Return the [x, y] coordinate for the center point of the cell that contains the specified text.  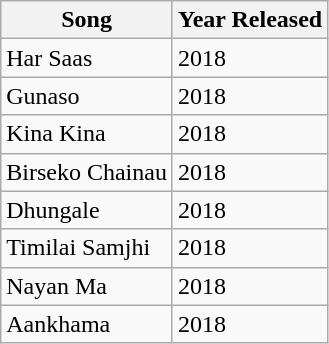
Song [87, 20]
Year Released [250, 20]
Gunaso [87, 96]
Timilai Samjhi [87, 248]
Dhungale [87, 210]
Har Saas [87, 58]
Nayan Ma [87, 286]
Kina Kina [87, 134]
Birseko Chainau [87, 172]
Aankhama [87, 324]
